For the text-containing cell, return its midpoint in [x, y] coordinate format. 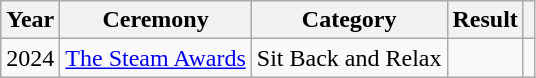
Sit Back and Relax [349, 58]
Category [349, 20]
Year [30, 20]
Ceremony [156, 20]
2024 [30, 58]
The Steam Awards [156, 58]
Result [485, 20]
